Search for the cell housing the specified text and yield its [x, y] center coordinate. 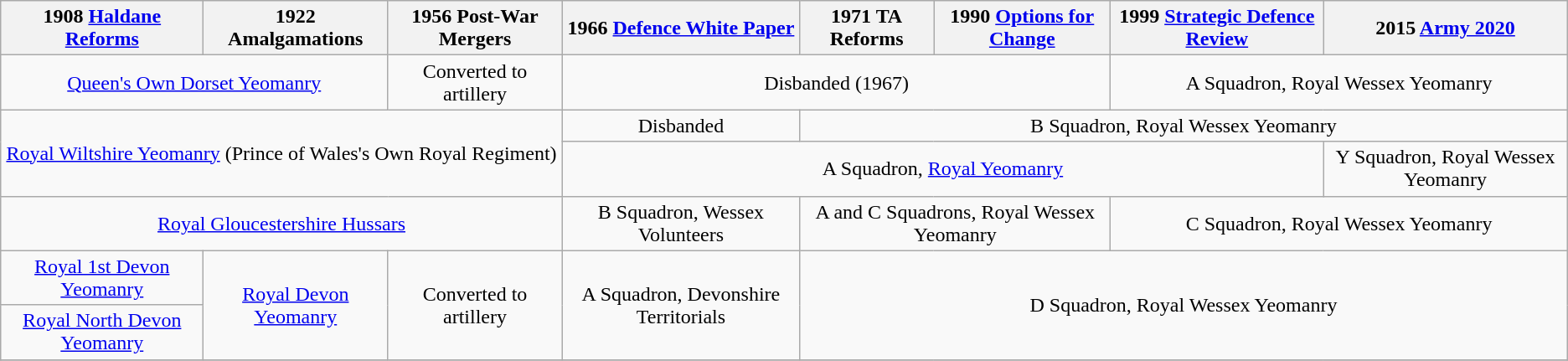
Queen's Own Dorset Yeomanry [194, 82]
1990 Options for Change [1022, 28]
A Squadron, Royal Yeomanry [942, 169]
1971 TA Reforms [867, 28]
1966 Defence White Paper [680, 28]
1956 Post-War Mergers [476, 28]
Disbanded (1967) [836, 82]
Royal Gloucestershire Hussars [281, 223]
Royal Wiltshire Yeomanry (Prince of Wales's Own Royal Regiment) [281, 152]
C Squadron, Royal Wessex Yeomanry [1338, 223]
B Squadron, Royal Wessex Yeomanry [1184, 126]
B Squadron, Wessex Volunteers [680, 223]
Disbanded [680, 126]
Royal Devon Yeomanry [296, 305]
Royal 1st Devon Yeomanry [102, 278]
A and C Squadrons, Royal Wessex Yeomanry [955, 223]
D Squadron, Royal Wessex Yeomanry [1184, 305]
Royal North Devon Yeomanry [102, 332]
1999 Strategic Defence Review [1217, 28]
1908 Haldane Reforms [102, 28]
A Squadron, Royal Wessex Yeomanry [1338, 82]
2015 Army 2020 [1446, 28]
Y Squadron, Royal Wessex Yeomanry [1446, 169]
A Squadron, Devonshire Territorials [680, 305]
1922 Amalgamations [296, 28]
